Provide the (x, y) coordinate of the cell's center where the given text is located.  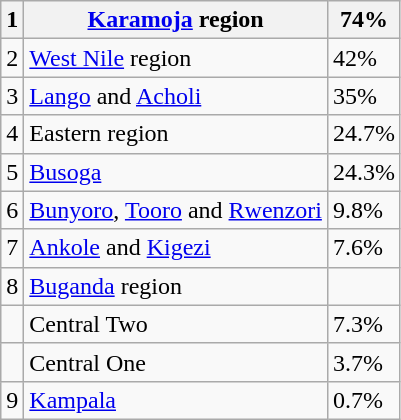
Busoga (176, 172)
1 (12, 20)
Central Two (176, 324)
4 (12, 134)
5 (12, 172)
74% (364, 20)
8 (12, 286)
3 (12, 96)
35% (364, 96)
9 (12, 400)
0.7% (364, 400)
7 (12, 248)
6 (12, 210)
Kampala (176, 400)
Central One (176, 362)
West Nile region (176, 58)
2 (12, 58)
7.3% (364, 324)
Lango and Acholi (176, 96)
3.7% (364, 362)
Eastern region (176, 134)
Buganda region (176, 286)
9.8% (364, 210)
Ankole and Kigezi (176, 248)
Bunyoro, Tooro and Rwenzori (176, 210)
24.7% (364, 134)
24.3% (364, 172)
42% (364, 58)
Karamoja region (176, 20)
7.6% (364, 248)
